Determine the [X, Y] coordinate at the center of the cell enclosing the given text.  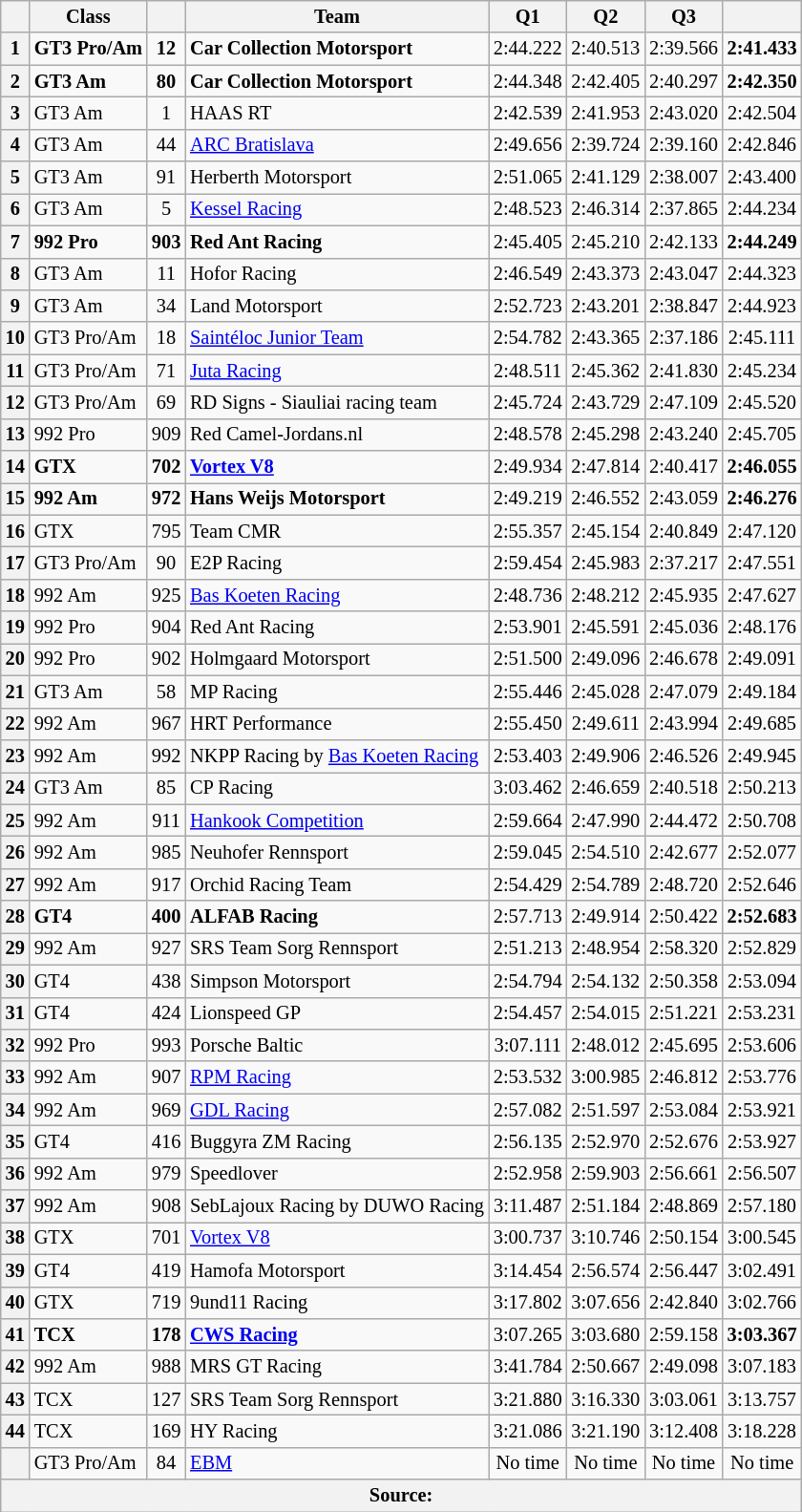
2:46.314 [606, 209]
2:43.729 [606, 402]
2:40.297 [684, 81]
2:55.450 [528, 724]
424 [166, 1013]
2:53.921 [762, 1110]
2:54.789 [606, 884]
3:14.454 [528, 1270]
31 [15, 1013]
80 [166, 81]
3:00.545 [762, 1238]
Bas Koeten Racing [337, 595]
2:44.348 [528, 81]
2:43.400 [762, 178]
ALFAB Racing [337, 917]
Hofor Racing [337, 274]
2:54.782 [528, 338]
23 [15, 756]
2:57.713 [528, 917]
2:43.365 [606, 338]
2:39.160 [684, 145]
3:00.737 [528, 1238]
438 [166, 981]
3:00.985 [606, 1077]
Q2 [606, 16]
2:55.357 [528, 531]
29 [15, 948]
2:46.276 [762, 499]
26 [15, 852]
2:40.417 [684, 467]
ARC Bratislava [337, 145]
2:39.724 [606, 145]
Red Camel-Jordans.nl [337, 435]
3:07.183 [762, 1367]
902 [166, 659]
2:51.221 [684, 1013]
2:52.676 [684, 1141]
925 [166, 595]
2:37.186 [684, 338]
2:51.597 [606, 1110]
39 [15, 1270]
4 [15, 145]
Land Motorsport [337, 306]
2:52.646 [762, 884]
3:17.802 [528, 1303]
2:41.830 [684, 371]
90 [166, 563]
2:53.094 [762, 981]
Source: [401, 1496]
3:02.766 [762, 1303]
6 [15, 209]
Speedlover [337, 1174]
Q1 [528, 16]
Simpson Motorsport [337, 981]
10 [15, 338]
7 [15, 242]
2:45.154 [606, 531]
2:46.549 [528, 274]
2:42.677 [684, 852]
2:41.433 [762, 49]
Kessel Racing [337, 209]
2:52.683 [762, 917]
2:48.720 [684, 884]
2:52.077 [762, 852]
2:43.047 [684, 274]
2:59.454 [528, 563]
909 [166, 435]
2:42.504 [762, 113]
Hamofa Motorsport [337, 1270]
2:42.133 [684, 242]
2:57.082 [528, 1110]
EBM [337, 1463]
2:46.659 [606, 788]
2:47.814 [606, 467]
2:39.566 [684, 49]
993 [166, 1045]
32 [15, 1045]
2:59.903 [606, 1174]
2:43.201 [606, 306]
9 [15, 306]
2:48.578 [528, 435]
967 [166, 724]
2:52.829 [762, 948]
42 [15, 1367]
2:42.350 [762, 81]
416 [166, 1141]
2 [15, 81]
MP Racing [337, 692]
Herberth Motorsport [337, 178]
3:07.656 [606, 1303]
16 [15, 531]
2:47.990 [606, 820]
2:42.539 [528, 113]
400 [166, 917]
35 [15, 1141]
2:43.373 [606, 274]
2:42.846 [762, 145]
2:53.403 [528, 756]
3 [15, 113]
Hans Weijs Motorsport [337, 499]
2:47.109 [684, 402]
2:45.591 [606, 628]
927 [166, 948]
2:59.158 [684, 1334]
Orchid Racing Team [337, 884]
2:45.935 [684, 595]
2:38.007 [684, 178]
3:11.487 [528, 1206]
2:56.135 [528, 1141]
2:42.840 [684, 1303]
2:56.661 [684, 1174]
2:49.091 [762, 659]
2:53.532 [528, 1077]
Team CMR [337, 531]
2:54.510 [606, 852]
2:50.154 [684, 1238]
2:49.906 [606, 756]
178 [166, 1334]
2:44.222 [528, 49]
2:53.231 [762, 1013]
24 [15, 788]
2:38.847 [684, 306]
2:48.212 [606, 595]
2:43.994 [684, 724]
69 [166, 402]
2:51.500 [528, 659]
2:45.210 [606, 242]
2:44.234 [762, 209]
85 [166, 788]
2:54.429 [528, 884]
3:07.265 [528, 1334]
2:49.656 [528, 145]
2:46.552 [606, 499]
Saintéloc Junior Team [337, 338]
43 [15, 1399]
MRS GT Racing [337, 1367]
911 [166, 820]
2:53.606 [762, 1045]
979 [166, 1174]
419 [166, 1270]
2:55.446 [528, 692]
2:50.213 [762, 788]
SebLajoux Racing by DUWO Racing [337, 1206]
2:47.627 [762, 595]
27 [15, 884]
2:47.551 [762, 563]
2:40.513 [606, 49]
37 [15, 1206]
969 [166, 1110]
2:44.472 [684, 820]
14 [15, 467]
904 [166, 628]
13 [15, 435]
701 [166, 1238]
2:48.736 [528, 595]
40 [15, 1303]
2:47.120 [762, 531]
2:47.079 [684, 692]
33 [15, 1077]
2:49.611 [606, 724]
2:45.036 [684, 628]
2:51.184 [606, 1206]
19 [15, 628]
38 [15, 1238]
2:56.507 [762, 1174]
2:48.176 [762, 628]
3:18.228 [762, 1431]
2:45.695 [684, 1045]
Juta Racing [337, 371]
2:54.794 [528, 981]
2:59.045 [528, 852]
2:50.422 [684, 917]
58 [166, 692]
3:16.330 [606, 1399]
2:54.015 [606, 1013]
RD Signs - Siauliai racing team [337, 402]
2:45.362 [606, 371]
3:21.086 [528, 1431]
Holmgaard Motorsport [337, 659]
2:45.111 [762, 338]
2:54.132 [606, 981]
2:57.180 [762, 1206]
702 [166, 467]
2:54.457 [528, 1013]
RPM Racing [337, 1077]
3:03.367 [762, 1334]
E2P Racing [337, 563]
992 [166, 756]
HAAS RT [337, 113]
719 [166, 1303]
169 [166, 1431]
2:46.812 [684, 1077]
2:49.685 [762, 724]
2:45.405 [528, 242]
2:48.869 [684, 1206]
988 [166, 1367]
Neuhofer Rennsport [337, 852]
2:58.320 [684, 948]
2:48.511 [528, 371]
2:43.240 [684, 435]
2:53.927 [762, 1141]
3:13.757 [762, 1399]
795 [166, 531]
2:45.705 [762, 435]
17 [15, 563]
972 [166, 499]
91 [166, 178]
2:46.055 [762, 467]
9und11 Racing [337, 1303]
2:44.249 [762, 242]
28 [15, 917]
20 [15, 659]
2:46.678 [684, 659]
36 [15, 1174]
2:53.776 [762, 1077]
908 [166, 1206]
2:48.523 [528, 209]
3:21.880 [528, 1399]
2:48.954 [606, 948]
8 [15, 274]
NKPP Racing by Bas Koeten Racing [337, 756]
2:52.970 [606, 1141]
2:41.953 [606, 113]
2:59.664 [528, 820]
2:45.298 [606, 435]
2:56.574 [606, 1270]
2:49.914 [606, 917]
30 [15, 981]
2:49.098 [684, 1367]
Porsche Baltic [337, 1045]
Class [88, 16]
907 [166, 1077]
3:21.190 [606, 1431]
2:45.724 [528, 402]
15 [15, 499]
Buggyra ZM Racing [337, 1141]
3:03.061 [684, 1399]
2:48.012 [606, 1045]
985 [166, 852]
903 [166, 242]
2:40.518 [684, 788]
2:45.520 [762, 402]
Team [337, 16]
25 [15, 820]
2:56.447 [684, 1270]
2:50.358 [684, 981]
2:51.213 [528, 948]
2:50.708 [762, 820]
2:42.405 [606, 81]
HY Racing [337, 1431]
2:49.934 [528, 467]
2:41.129 [606, 178]
2:52.958 [528, 1174]
2:44.323 [762, 274]
2:49.219 [528, 499]
21 [15, 692]
GDL Racing [337, 1110]
HRT Performance [337, 724]
41 [15, 1334]
Q3 [684, 16]
2:51.065 [528, 178]
Hankook Competition [337, 820]
3:02.491 [762, 1270]
2:37.865 [684, 209]
Lionspeed GP [337, 1013]
84 [166, 1463]
2:46.526 [684, 756]
2:40.849 [684, 531]
3:03.680 [606, 1334]
917 [166, 884]
CWS Racing [337, 1334]
71 [166, 371]
3:03.462 [528, 788]
2:45.028 [606, 692]
3:07.111 [528, 1045]
2:53.901 [528, 628]
2:37.217 [684, 563]
2:49.945 [762, 756]
2:49.184 [762, 692]
2:53.084 [684, 1110]
2:43.020 [684, 113]
3:12.408 [684, 1431]
2:52.723 [528, 306]
2:50.667 [606, 1367]
CP Racing [337, 788]
2:44.923 [762, 306]
127 [166, 1399]
2:45.234 [762, 371]
3:41.784 [528, 1367]
22 [15, 724]
2:45.983 [606, 563]
2:49.096 [606, 659]
3:10.746 [606, 1238]
2:43.059 [684, 499]
